Detect which cell encompasses the target text, then output its (X, Y) center coordinate. 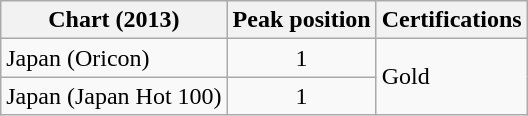
Certifications (452, 20)
Japan (Oricon) (114, 58)
Japan (Japan Hot 100) (114, 96)
Peak position (302, 20)
Chart (2013) (114, 20)
Gold (452, 77)
